Detect which cell encompasses the target text, then output its [x, y] center coordinate. 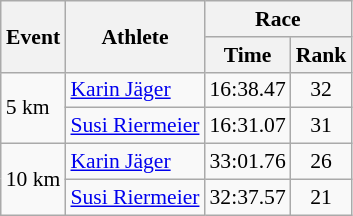
Event [34, 36]
Rank [322, 55]
26 [322, 162]
10 km [34, 180]
21 [322, 197]
32 [322, 90]
5 km [34, 108]
16:31.07 [247, 126]
31 [322, 126]
33:01.76 [247, 162]
Athlete [134, 36]
32:37.57 [247, 197]
16:38.47 [247, 90]
Race [278, 19]
Time [247, 55]
